From the cell containing the given text, extract its center point as [x, y] coordinate. 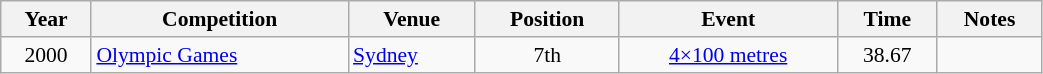
38.67 [887, 55]
2000 [46, 55]
7th [547, 55]
Event [728, 19]
Time [887, 19]
Position [547, 19]
Sydney [412, 55]
Competition [220, 19]
Venue [412, 19]
4×100 metres [728, 55]
Year [46, 19]
Olympic Games [220, 55]
Notes [990, 19]
